Return [x, y] of the center of cell containing provided text 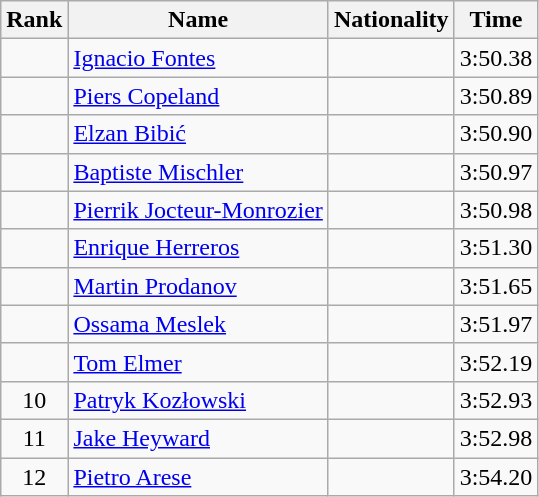
Ossama Meslek [198, 324]
Piers Copeland [198, 96]
3:50.89 [496, 96]
3:52.19 [496, 362]
3:51.97 [496, 324]
3:52.98 [496, 438]
Jake Heyward [198, 438]
Rank [34, 20]
Martin Prodanov [198, 286]
Pietro Arese [198, 477]
3:50.90 [496, 134]
3:51.65 [496, 286]
3:50.97 [496, 172]
Name [198, 20]
Tom Elmer [198, 362]
3:50.98 [496, 210]
3:51.30 [496, 248]
Time [496, 20]
3:54.20 [496, 477]
Elzan Bibić [198, 134]
10 [34, 400]
12 [34, 477]
Enrique Herreros [198, 248]
Nationality [391, 20]
Pierrik Jocteur-Monrozier [198, 210]
3:50.38 [496, 58]
11 [34, 438]
3:52.93 [496, 400]
Patryk Kozłowski [198, 400]
Baptiste Mischler [198, 172]
Ignacio Fontes [198, 58]
